Return the (X, Y) coordinate for the center point of the cell that contains the specified text.  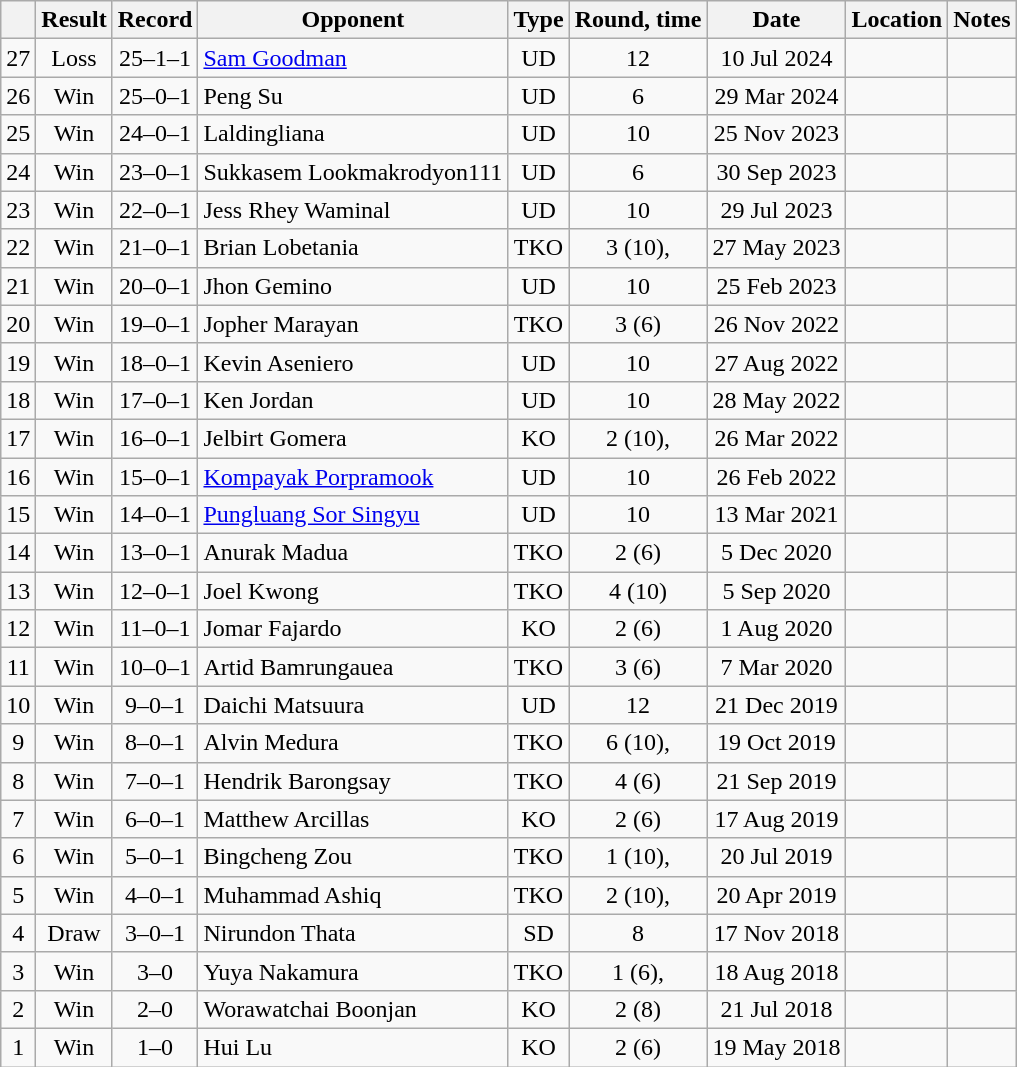
17 (18, 438)
Matthew Arcillas (353, 819)
23 (18, 210)
Jhon Gemino (353, 286)
17 Aug 2019 (776, 819)
19 Oct 2019 (776, 743)
18–0–1 (155, 362)
30 Sep 2023 (776, 172)
14–0–1 (155, 515)
13 Mar 2021 (776, 515)
Yuya Nakamura (353, 971)
27 Aug 2022 (776, 362)
14 (18, 553)
15–0–1 (155, 477)
Peng Su (353, 96)
18 Aug 2018 (776, 971)
Type (538, 20)
13 (18, 591)
29 Jul 2023 (776, 210)
8–0–1 (155, 743)
5 Dec 2020 (776, 553)
5–0–1 (155, 857)
Nirundon Thata (353, 933)
20 (18, 324)
Brian Lobetania (353, 248)
13–0–1 (155, 553)
Joel Kwong (353, 591)
21 Dec 2019 (776, 705)
6 (10), (638, 743)
9–0–1 (155, 705)
Artid Bamrungauea (353, 667)
Sukkasem Lookmakrodyon111 (353, 172)
26 (18, 96)
22–0–1 (155, 210)
Jomar Fajardo (353, 629)
12–0–1 (155, 591)
5 (18, 895)
1 (6), (638, 971)
Notes (982, 20)
21 (18, 286)
23–0–1 (155, 172)
Anurak Madua (353, 553)
7–0–1 (155, 781)
11–0–1 (155, 629)
4–0–1 (155, 895)
Kompayak Porpramook (353, 477)
22 (18, 248)
25–1–1 (155, 58)
Bingcheng Zou (353, 857)
27 (18, 58)
1–0 (155, 1047)
Daichi Matsuura (353, 705)
Sam Goodman (353, 58)
25 Nov 2023 (776, 134)
Jopher Marayan (353, 324)
Muhammad Ashiq (353, 895)
Date (776, 20)
2–0 (155, 1009)
6–0–1 (155, 819)
16 (18, 477)
10–0–1 (155, 667)
2 (8) (638, 1009)
Pungluang Sor Singyu (353, 515)
Round, time (638, 20)
16–0–1 (155, 438)
Opponent (353, 20)
4 (10) (638, 591)
20–0–1 (155, 286)
20 Apr 2019 (776, 895)
20 Jul 2019 (776, 857)
24–0–1 (155, 134)
3 (18, 971)
Location (897, 20)
7 Mar 2020 (776, 667)
Worawatchai Boonjan (353, 1009)
19–0–1 (155, 324)
Hendrik Barongsay (353, 781)
4 (6) (638, 781)
SD (538, 933)
Kevin Aseniero (353, 362)
3 (10), (638, 248)
5 Sep 2020 (776, 591)
1 (18, 1047)
26 Feb 2022 (776, 477)
17 Nov 2018 (776, 933)
Result (74, 20)
4 (18, 933)
28 May 2022 (776, 400)
11 (18, 667)
2 (18, 1009)
9 (18, 743)
Ken Jordan (353, 400)
25 Feb 2023 (776, 286)
Hui Lu (353, 1047)
7 (18, 819)
17–0–1 (155, 400)
21 Sep 2019 (776, 781)
Laldingliana (353, 134)
27 May 2023 (776, 248)
29 Mar 2024 (776, 96)
Jelbirt Gomera (353, 438)
21 Jul 2018 (776, 1009)
Record (155, 20)
Loss (74, 58)
19 (18, 362)
18 (18, 400)
19 May 2018 (776, 1047)
25 (18, 134)
26 Nov 2022 (776, 324)
21–0–1 (155, 248)
1 Aug 2020 (776, 629)
3–0–1 (155, 933)
25–0–1 (155, 96)
3–0 (155, 971)
Alvin Medura (353, 743)
Draw (74, 933)
Jess Rhey Waminal (353, 210)
24 (18, 172)
10 Jul 2024 (776, 58)
1 (10), (638, 857)
15 (18, 515)
26 Mar 2022 (776, 438)
